Locate the cell with the specified text and output its [x, y] center coordinate. 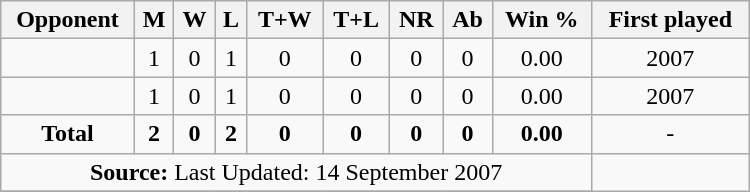
T+L [356, 20]
- [670, 134]
L [231, 20]
Total [68, 134]
NR [416, 20]
T+W [285, 20]
Opponent [68, 20]
First played [670, 20]
W [194, 20]
M [154, 20]
Win % [542, 20]
Source: Last Updated: 14 September 2007 [296, 172]
Ab [468, 20]
